Find where the given text appears and provide that cell's center as (x, y) coordinate. 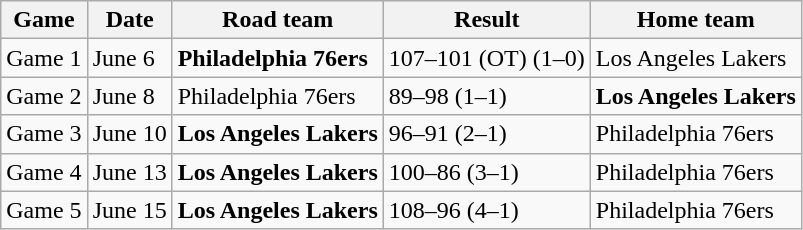
Road team (278, 20)
Game 4 (44, 172)
108–96 (4–1) (486, 210)
107–101 (OT) (1–0) (486, 58)
Result (486, 20)
96–91 (2–1) (486, 134)
June 6 (130, 58)
Game (44, 20)
Game 5 (44, 210)
Game 3 (44, 134)
Date (130, 20)
100–86 (3–1) (486, 172)
Game 2 (44, 96)
Game 1 (44, 58)
Home team (696, 20)
June 8 (130, 96)
June 10 (130, 134)
June 15 (130, 210)
June 13 (130, 172)
89–98 (1–1) (486, 96)
